Pinpoint the cell where the given text exists, returning its [X, Y] midpoint coordinate. 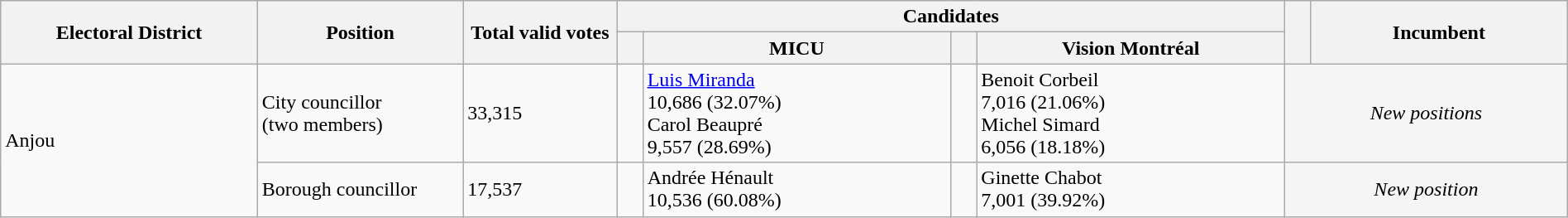
17,537 [540, 189]
Anjou [129, 140]
Luis Miranda10,686 (32.07%)Carol Beaupré9,557 (28.69%) [797, 113]
Candidates [951, 17]
New positions [1427, 113]
Electoral District [129, 32]
City councillor(two members) [360, 113]
Vision Montréal [1131, 48]
Total valid votes [540, 32]
New position [1427, 189]
MICU [797, 48]
Position [360, 32]
Andrée Hénault10,536 (60.08%) [797, 189]
Benoit Corbeil7,016 (21.06%)Michel Simard6,056 (18.18%) [1131, 113]
Borough councillor [360, 189]
Ginette Chabot7,001 (39.92%) [1131, 189]
33,315 [540, 113]
Incumbent [1439, 32]
